Identify which cell holds the provided text, then report its [x, y] central coordinate. 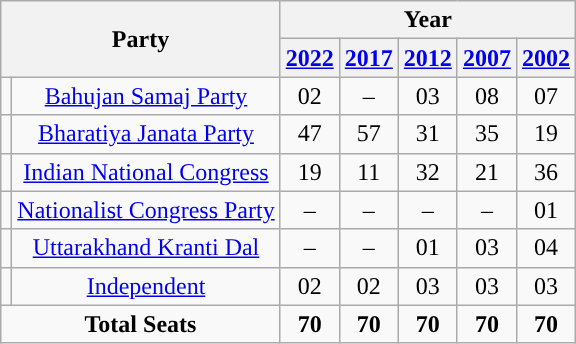
Total Seats [140, 324]
07 [546, 96]
2022 [310, 58]
2012 [428, 58]
08 [486, 96]
2017 [368, 58]
35 [486, 134]
47 [310, 134]
Uttarakhand Kranti Dal [146, 248]
21 [486, 172]
31 [428, 134]
36 [546, 172]
Nationalist Congress Party [146, 210]
2007 [486, 58]
Indian National Congress [146, 172]
Party [140, 39]
Independent [146, 286]
Year [428, 20]
11 [368, 172]
32 [428, 172]
Bahujan Samaj Party [146, 96]
2002 [546, 58]
04 [546, 248]
57 [368, 134]
Bharatiya Janata Party [146, 134]
